Find where the given text appears and provide that cell's center as (X, Y) coordinate. 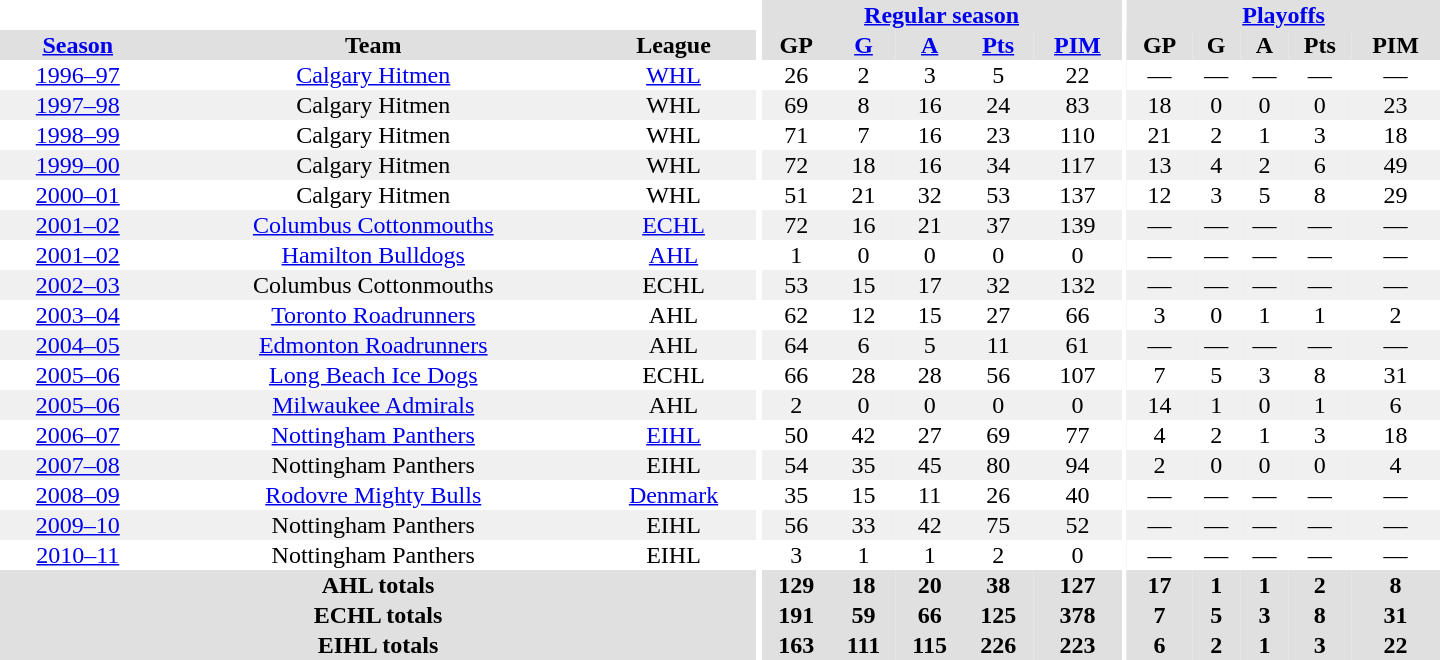
59 (864, 615)
Toronto Roadrunners (373, 315)
115 (930, 645)
24 (998, 105)
49 (1396, 165)
34 (998, 165)
Edmonton Roadrunners (373, 345)
33 (864, 525)
191 (796, 615)
80 (998, 465)
2010–11 (78, 555)
38 (998, 585)
ECHL totals (378, 615)
94 (1078, 465)
2003–04 (78, 315)
75 (998, 525)
2009–10 (78, 525)
2006–07 (78, 435)
Denmark (674, 495)
EIHL totals (378, 645)
62 (796, 315)
77 (1078, 435)
125 (998, 615)
61 (1078, 345)
Team (373, 45)
45 (930, 465)
163 (796, 645)
2002–03 (78, 285)
83 (1078, 105)
AHL totals (378, 585)
117 (1078, 165)
2004–05 (78, 345)
50 (796, 435)
111 (864, 645)
2000–01 (78, 195)
Long Beach Ice Dogs (373, 375)
1996–97 (78, 75)
20 (930, 585)
Rodovre Mighty Bulls (373, 495)
2008–09 (78, 495)
107 (1078, 375)
Playoffs (1284, 15)
223 (1078, 645)
1999–00 (78, 165)
League (674, 45)
64 (796, 345)
1998–99 (78, 135)
2007–08 (78, 465)
13 (1160, 165)
Regular season (941, 15)
52 (1078, 525)
129 (796, 585)
29 (1396, 195)
Milwaukee Admirals (373, 405)
137 (1078, 195)
71 (796, 135)
1997–98 (78, 105)
37 (998, 225)
51 (796, 195)
132 (1078, 285)
Season (78, 45)
Hamilton Bulldogs (373, 255)
127 (1078, 585)
110 (1078, 135)
139 (1078, 225)
226 (998, 645)
14 (1160, 405)
40 (1078, 495)
378 (1078, 615)
54 (796, 465)
